For the text-containing cell, return its midpoint in [X, Y] coordinate format. 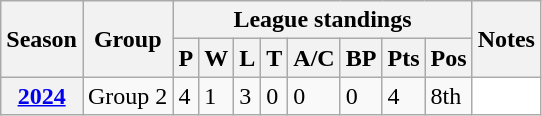
Pos [448, 58]
L [248, 58]
Notes [506, 39]
W [216, 58]
T [274, 58]
2024 [42, 96]
1 [216, 96]
8th [448, 96]
League standings [322, 20]
BP [361, 58]
Group 2 [127, 96]
3 [248, 96]
P [186, 58]
Pts [404, 58]
A/C [314, 58]
Group [127, 39]
Season [42, 39]
